Output the [x, y] coordinate of the center of the cell containing the given text.  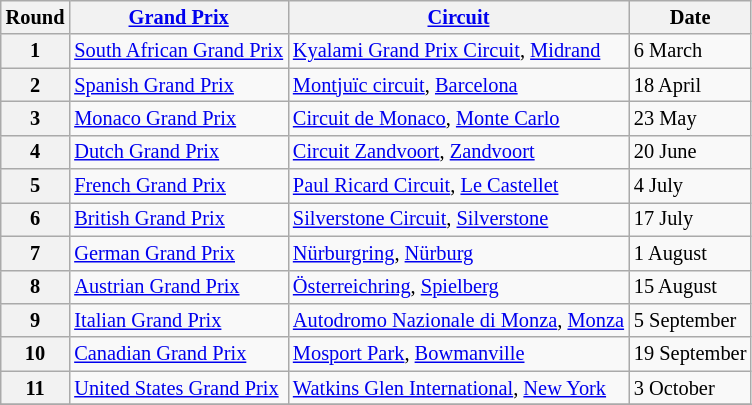
Dutch Grand Prix [178, 152]
4 July [690, 186]
Silverstone Circuit, Silverstone [458, 219]
8 [36, 287]
Monaco Grand Prix [178, 118]
3 [36, 118]
Date [690, 17]
5 [36, 186]
German Grand Prix [178, 253]
Circuit de Monaco, Monte Carlo [458, 118]
19 September [690, 354]
Montjuïc circuit, Barcelona [458, 85]
6 March [690, 51]
10 [36, 354]
Autodromo Nazionale di Monza, Monza [458, 320]
South African Grand Prix [178, 51]
1 [36, 51]
Nürburgring, Nürburg [458, 253]
15 August [690, 287]
1 August [690, 253]
Canadian Grand Prix [178, 354]
Paul Ricard Circuit, Le Castellet [458, 186]
6 [36, 219]
Circuit [458, 17]
3 October [690, 388]
17 July [690, 219]
Austrian Grand Prix [178, 287]
2 [36, 85]
Round [36, 17]
United States Grand Prix [178, 388]
20 June [690, 152]
British Grand Prix [178, 219]
Mosport Park, Bowmanville [458, 354]
23 May [690, 118]
Circuit Zandvoort, Zandvoort [458, 152]
4 [36, 152]
9 [36, 320]
Kyalami Grand Prix Circuit, Midrand [458, 51]
Italian Grand Prix [178, 320]
French Grand Prix [178, 186]
Watkins Glen International, New York [458, 388]
Österreichring, Spielberg [458, 287]
5 September [690, 320]
Spanish Grand Prix [178, 85]
18 April [690, 85]
11 [36, 388]
Grand Prix [178, 17]
7 [36, 253]
